Detect which cell encompasses the target text, then output its (X, Y) center coordinate. 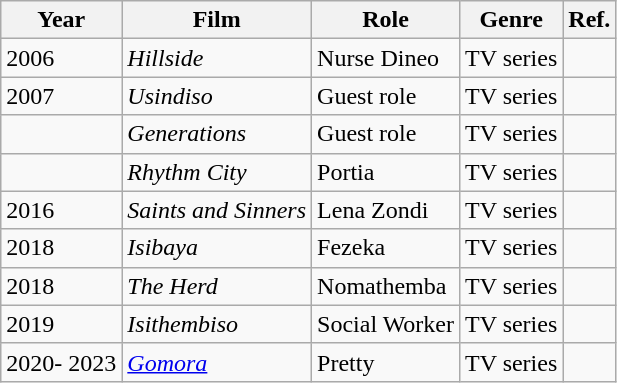
Nurse Dineo (386, 58)
Portia (386, 172)
Role (386, 20)
Year (62, 20)
Ref. (590, 20)
Nomathemba (386, 286)
2019 (62, 324)
Pretty (386, 362)
2016 (62, 210)
Social Worker (386, 324)
Generations (217, 134)
Isithembiso (217, 324)
Fezeka (386, 248)
Isibaya (217, 248)
Gomora (217, 362)
Genre (512, 20)
Hillside (217, 58)
Usindiso (217, 96)
2006 (62, 58)
2007 (62, 96)
Film (217, 20)
2020- 2023 (62, 362)
Saints and Sinners (217, 210)
Lena Zondi (386, 210)
The Herd (217, 286)
Rhythm City (217, 172)
